Determine the (X, Y) coordinate at the center of the cell enclosing the given text.  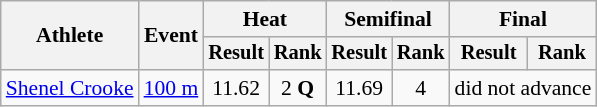
11.62 (236, 88)
100 m (172, 88)
did not advance (524, 88)
2 Q (298, 88)
Semifinal (388, 19)
11.69 (359, 88)
Athlete (70, 36)
Event (172, 36)
4 (421, 88)
Final (524, 19)
Shenel Crooke (70, 88)
Heat (264, 19)
